Provide the (X, Y) coordinate of the cell's center where the given text is located.  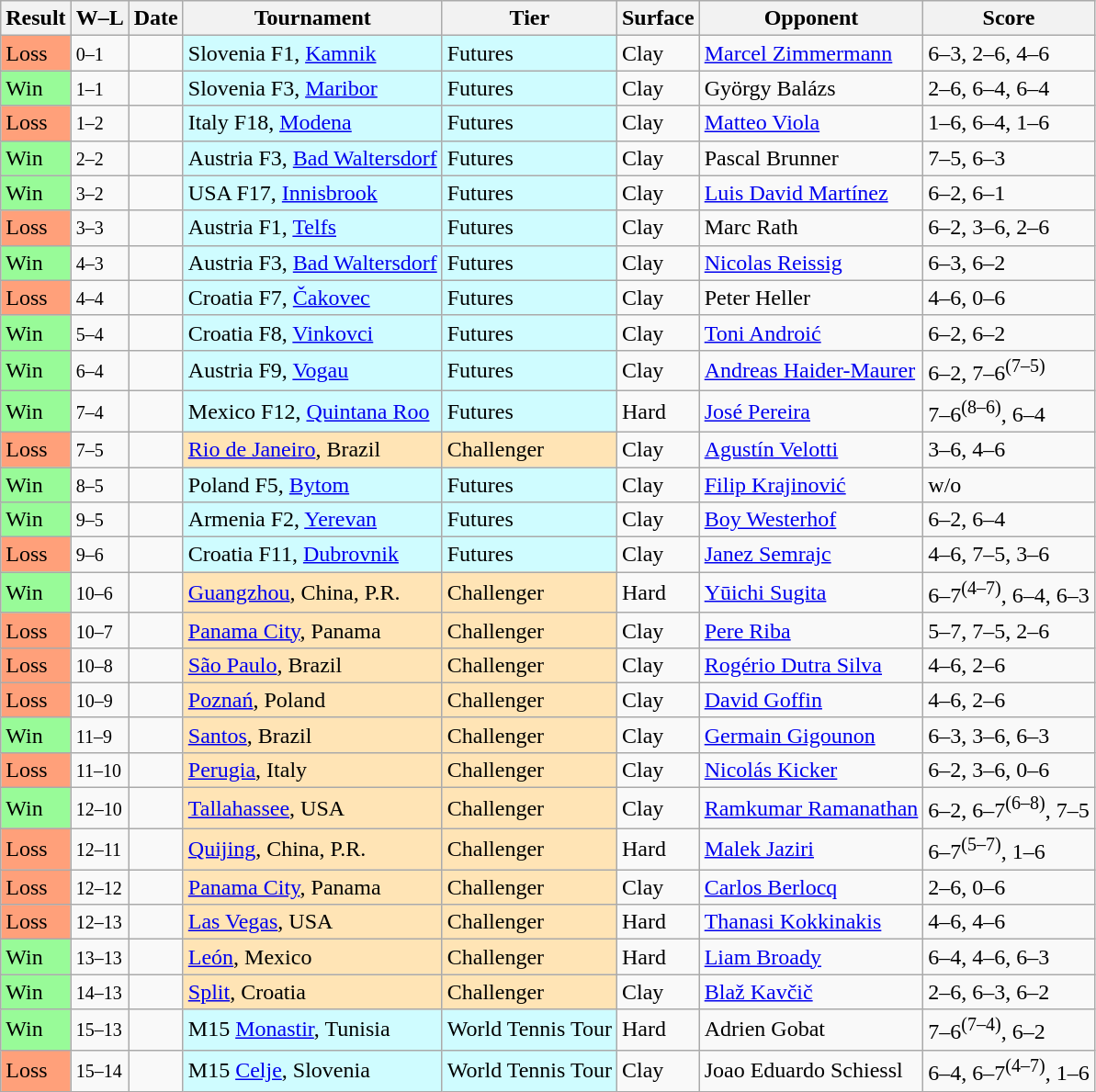
Pascal Brunner (811, 158)
Yūichi Sugita (811, 593)
12–10 (99, 808)
Quijing, China, P.R. (312, 849)
6–2, 3–6, 0–6 (1009, 771)
5–4 (99, 332)
6–3, 2–6, 4–6 (1009, 53)
Pere Riba (811, 630)
Germain Gigounon (811, 735)
7–6(8–6), 6–4 (1009, 411)
Agustín Velotti (811, 449)
Boy Westerhof (811, 520)
Tournament (312, 18)
Rogério Dutra Silva (811, 665)
11–10 (99, 771)
4–3 (99, 263)
Marcel Zimmermann (811, 53)
Tier (529, 18)
Slovenia F1, Kamnik (312, 53)
15–13 (99, 1030)
Croatia F8, Vinkovci (312, 332)
Austria F1, Telfs (312, 228)
7–5, 6–3 (1009, 158)
4–6, 7–5, 3–6 (1009, 555)
Rio de Janeiro, Brazil (312, 449)
Las Vegas, USA (312, 922)
6–7(5–7), 1–6 (1009, 849)
10–8 (99, 665)
15–14 (99, 1071)
Guangzhou, China, P.R. (312, 593)
6–2, 6–1 (1009, 193)
14–13 (99, 992)
Liam Broady (811, 957)
León, Mexico (312, 957)
12–13 (99, 922)
11–9 (99, 735)
10–7 (99, 630)
1–6, 6–4, 1–6 (1009, 123)
1–1 (99, 88)
12–11 (99, 849)
7–4 (99, 411)
9–5 (99, 520)
6–4, 6–7(4–7), 1–6 (1009, 1071)
Toni Androić (811, 332)
6–3, 6–2 (1009, 263)
Perugia, Italy (312, 771)
Tallahassee, USA (312, 808)
Armenia F2, Yerevan (312, 520)
USA F17, Innisbrook (312, 193)
Surface (658, 18)
3–6, 4–6 (1009, 449)
6–2, 6–2 (1009, 332)
Nicolás Kicker (811, 771)
José Pereira (811, 411)
Filip Krajinović (811, 485)
2–2 (99, 158)
Split, Croatia (312, 992)
4–6, 4–6 (1009, 922)
Croatia F7, Čakovec (312, 298)
M15 Celje, Slovenia (312, 1071)
Nicolas Reissig (811, 263)
György Balázs (811, 88)
Thanasi Kokkinakis (811, 922)
2–6, 6–3, 6–2 (1009, 992)
7–6(7–4), 6–2 (1009, 1030)
2–6, 0–6 (1009, 887)
3–2 (99, 193)
Marc Rath (811, 228)
Janez Semrajc (811, 555)
6–2, 6–4 (1009, 520)
Luis David Martínez (811, 193)
6–4, 4–6, 6–3 (1009, 957)
9–6 (99, 555)
6–4 (99, 371)
6–2, 3–6, 2–6 (1009, 228)
4–4 (99, 298)
M15 Monastir, Tunisia (312, 1030)
Italy F18, Modena (312, 123)
13–13 (99, 957)
10–9 (99, 700)
Blaž Kavčič (811, 992)
1–2 (99, 123)
10–6 (99, 593)
6–2, 7–6(7–5) (1009, 371)
Date (156, 18)
Peter Heller (811, 298)
Croatia F11, Dubrovnik (312, 555)
Andreas Haider-Maurer (811, 371)
Poland F5, Bytom (312, 485)
6–7(4–7), 6–4, 6–3 (1009, 593)
7–5 (99, 449)
Ramkumar Ramanathan (811, 808)
Matteo Viola (811, 123)
8–5 (99, 485)
0–1 (99, 53)
W–L (99, 18)
12–12 (99, 887)
Mexico F12, Quintana Roo (312, 411)
Score (1009, 18)
w/o (1009, 485)
3–3 (99, 228)
São Paulo, Brazil (312, 665)
Austria F9, Vogau (312, 371)
5–7, 7–5, 2–6 (1009, 630)
Joao Eduardo Schiessl (811, 1071)
Carlos Berlocq (811, 887)
4–6, 0–6 (1009, 298)
Poznań, Poland (312, 700)
Malek Jaziri (811, 849)
6–2, 6–7(6–8), 7–5 (1009, 808)
David Goffin (811, 700)
Result (36, 18)
2–6, 6–4, 6–4 (1009, 88)
Opponent (811, 18)
Santos, Brazil (312, 735)
Adrien Gobat (811, 1030)
6–3, 3–6, 6–3 (1009, 735)
Slovenia F3, Maribor (312, 88)
